Find where the given text appears and provide that cell's center as [x, y] coordinate. 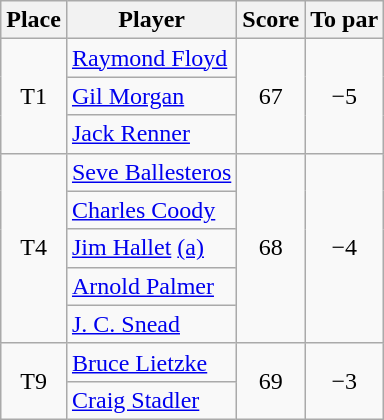
Bruce Lietzke [151, 362]
Place [34, 20]
Arnold Palmer [151, 286]
69 [271, 381]
−3 [344, 381]
Gil Morgan [151, 96]
Jim Hallet (a) [151, 248]
Jack Renner [151, 134]
68 [271, 248]
Charles Coody [151, 210]
Craig Stadler [151, 400]
J. C. Snead [151, 324]
−5 [344, 96]
T9 [34, 381]
To par [344, 20]
T1 [34, 96]
Seve Ballesteros [151, 172]
−4 [344, 248]
Raymond Floyd [151, 58]
T4 [34, 248]
Score [271, 20]
Player [151, 20]
67 [271, 96]
